Provide the (X, Y) coordinate of the cell's center where the given text is located.  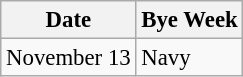
Navy (190, 58)
November 13 (68, 58)
Bye Week (190, 20)
Date (68, 20)
